Provide the [X, Y] coordinate of the cell's center where the given text is located.  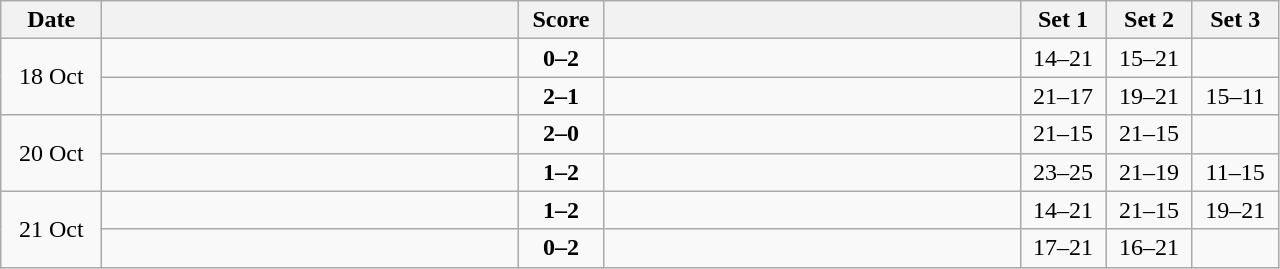
Set 1 [1063, 20]
18 Oct [52, 77]
20 Oct [52, 153]
21–17 [1063, 96]
21 Oct [52, 229]
21–19 [1149, 172]
17–21 [1063, 248]
Date [52, 20]
15–21 [1149, 58]
11–15 [1235, 172]
15–11 [1235, 96]
16–21 [1149, 248]
Score [561, 20]
2–1 [561, 96]
23–25 [1063, 172]
Set 3 [1235, 20]
2–0 [561, 134]
Set 2 [1149, 20]
